Find where the given text appears and provide that cell's center as [x, y] coordinate. 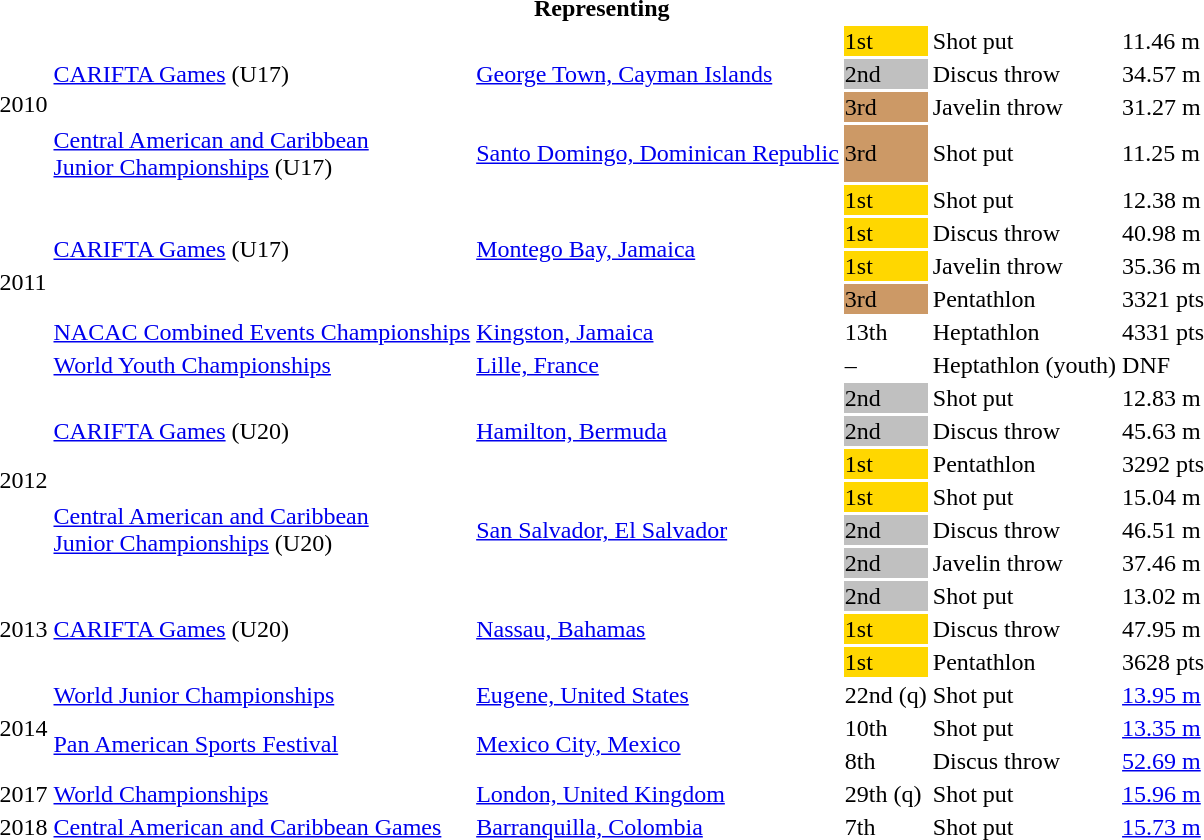
World Youth Championships [262, 365]
8th [886, 761]
22nd (q) [886, 695]
London, United Kingdom [658, 794]
13th [886, 332]
Lille, France [658, 365]
Heptathlon [1024, 332]
29th (q) [886, 794]
– [886, 365]
George Town, Cayman Islands [658, 74]
Heptathlon (youth) [1024, 365]
Santo Domingo, Dominican Republic [658, 154]
Pan American Sports Festival [262, 744]
10th [886, 728]
San Salvador, El Salvador [658, 530]
Montego Bay, Jamaica [658, 250]
Central American and CaribbeanJunior Championships (U17) [262, 154]
World Championships [262, 794]
Nassau, Bahamas [658, 629]
World Junior Championships [262, 695]
Central American and CaribbeanJunior Championships (U20) [262, 530]
Mexico City, Mexico [658, 744]
Eugene, United States [658, 695]
Hamilton, Bermuda [658, 431]
Kingston, Jamaica [658, 332]
NACAC Combined Events Championships [262, 332]
